Capture the cell that displays the provided text and extract its (x, y) central coordinate. 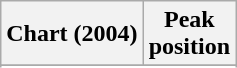
Peak position (189, 34)
Chart (2004) (72, 34)
